For the text-containing cell, return its midpoint in (x, y) coordinate format. 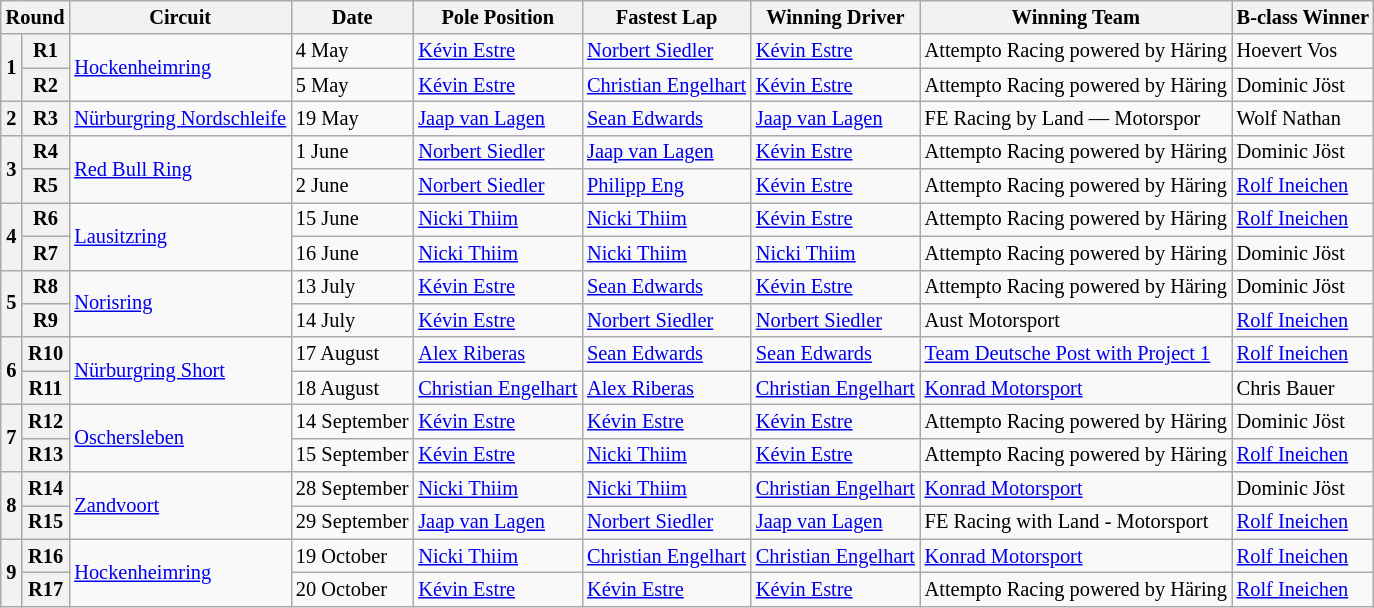
Round (36, 17)
Date (352, 17)
Hoevert Vos (1303, 51)
R14 (46, 489)
16 June (352, 253)
B-class Winner (1303, 17)
14 July (352, 320)
Pole Position (498, 17)
17 August (352, 354)
R10 (46, 354)
19 October (352, 556)
Philipp Eng (666, 186)
R7 (46, 253)
3 (12, 168)
13 July (352, 287)
R6 (46, 219)
R4 (46, 152)
Nürburgring Short (180, 370)
FE Racing with Land - Motorsport (1076, 522)
R9 (46, 320)
Zandvoort (180, 506)
R16 (46, 556)
Wolf Nathan (1303, 118)
5 (12, 304)
R8 (46, 287)
FE Racing by Land — Motorspor (1076, 118)
8 (12, 506)
R15 (46, 522)
19 May (352, 118)
Winning Team (1076, 17)
R12 (46, 421)
Norisring (180, 304)
R13 (46, 455)
R1 (46, 51)
Red Bull Ring (180, 168)
R17 (46, 589)
2 June (352, 186)
2 (12, 118)
20 October (352, 589)
5 May (352, 85)
Circuit (180, 17)
28 September (352, 489)
Fastest Lap (666, 17)
1 June (352, 152)
1 (12, 68)
Aust Motorsport (1076, 320)
Winning Driver (836, 17)
15 June (352, 219)
18 August (352, 388)
4 (12, 236)
9 (12, 572)
R2 (46, 85)
R5 (46, 186)
Team Deutsche Post with Project 1 (1076, 354)
29 September (352, 522)
7 (12, 438)
15 September (352, 455)
Chris Bauer (1303, 388)
14 September (352, 421)
Lausitzring (180, 236)
R11 (46, 388)
Oschersleben (180, 438)
Nürburgring Nordschleife (180, 118)
4 May (352, 51)
R3 (46, 118)
6 (12, 370)
